For the text-containing cell, return its midpoint in (x, y) coordinate format. 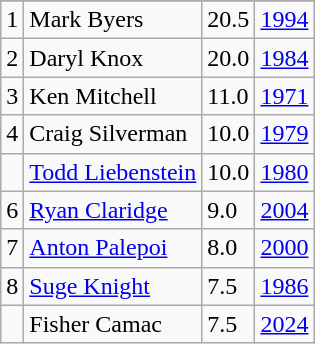
Mark Byers (113, 20)
Todd Liebenstein (113, 172)
Ken Mitchell (113, 96)
8.0 (228, 248)
Suge Knight (113, 286)
Anton Palepoi (113, 248)
Ryan Claridge (113, 210)
8 (12, 286)
1984 (284, 58)
1986 (284, 286)
20.0 (228, 58)
2004 (284, 210)
3 (12, 96)
Daryl Knox (113, 58)
2024 (284, 324)
7 (12, 248)
1971 (284, 96)
1994 (284, 20)
1979 (284, 134)
11.0 (228, 96)
2000 (284, 248)
20.5 (228, 20)
1 (12, 20)
9.0 (228, 210)
6 (12, 210)
1980 (284, 172)
Fisher Camac (113, 324)
4 (12, 134)
2 (12, 58)
Craig Silverman (113, 134)
